Determine the [X, Y] coordinate at the center of the cell enclosing the given text.  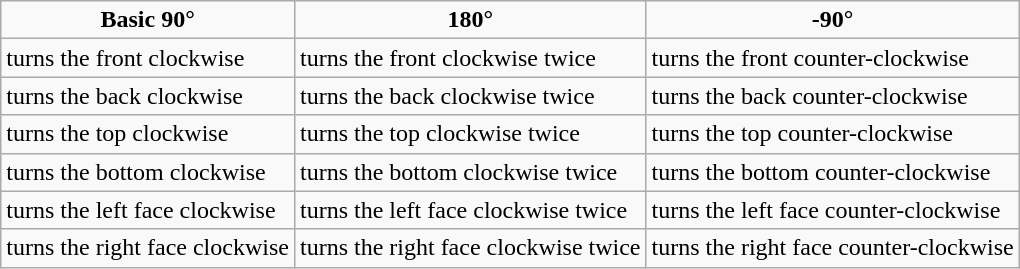
turns the left face counter-clockwise [832, 210]
turns the right face clockwise twice [470, 248]
turns the back clockwise twice [470, 96]
turns the left face clockwise twice [470, 210]
turns the top clockwise [148, 134]
turns the right face clockwise [148, 248]
turns the front clockwise twice [470, 58]
turns the bottom clockwise twice [470, 172]
turns the left face clockwise [148, 210]
turns the bottom counter-clockwise [832, 172]
180° [470, 20]
turns the back counter-clockwise [832, 96]
turns the top counter-clockwise [832, 134]
turns the front counter-clockwise [832, 58]
turns the top clockwise twice [470, 134]
turns the bottom clockwise [148, 172]
turns the front clockwise [148, 58]
-90° [832, 20]
turns the right face counter-clockwise [832, 248]
turns the back clockwise [148, 96]
Basic 90° [148, 20]
